Pinpoint the cell where the given text exists, returning its (x, y) midpoint coordinate. 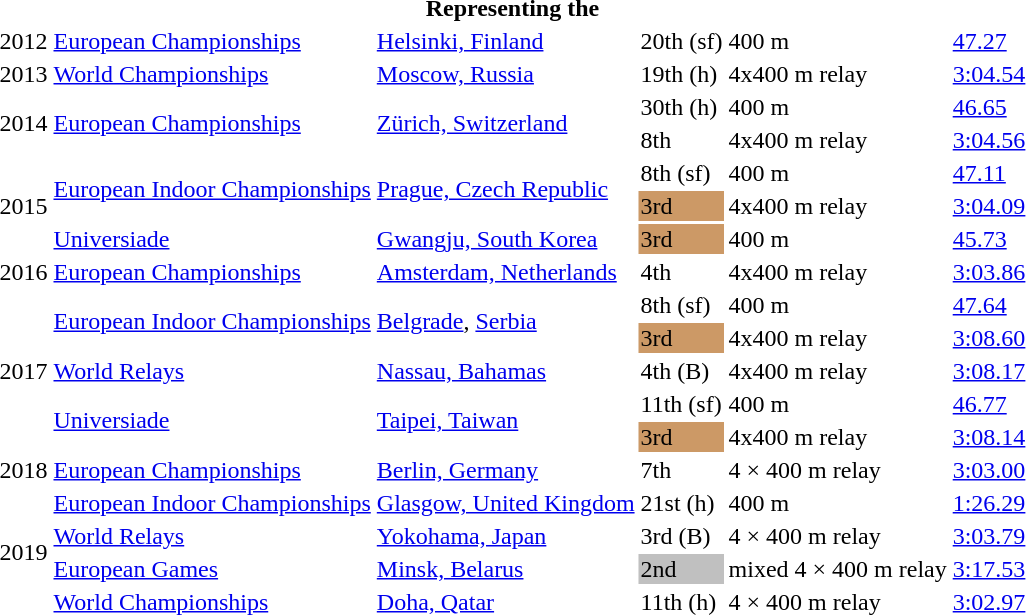
Moscow, Russia (506, 74)
Berlin, Germany (506, 470)
European Games (212, 569)
Yokohama, Japan (506, 536)
Gwangju, South Korea (506, 239)
mixed 4 × 400 m relay (838, 569)
Helsinki, Finland (506, 41)
Taipei, Taiwan (506, 420)
11th (sf) (682, 404)
8th (682, 140)
Glasgow, United Kingdom (506, 503)
2nd (682, 569)
4th (682, 272)
World Championships (212, 74)
Prague, Czech Republic (506, 190)
Belgrade, Serbia (506, 322)
Nassau, Bahamas (506, 371)
3rd (B) (682, 536)
21st (h) (682, 503)
Zürich, Switzerland (506, 124)
4th (B) (682, 371)
Minsk, Belarus (506, 569)
7th (682, 470)
30th (h) (682, 107)
19th (h) (682, 74)
Amsterdam, Netherlands (506, 272)
20th (sf) (682, 41)
